Output the (X, Y) coordinate of the center of the cell containing the given text.  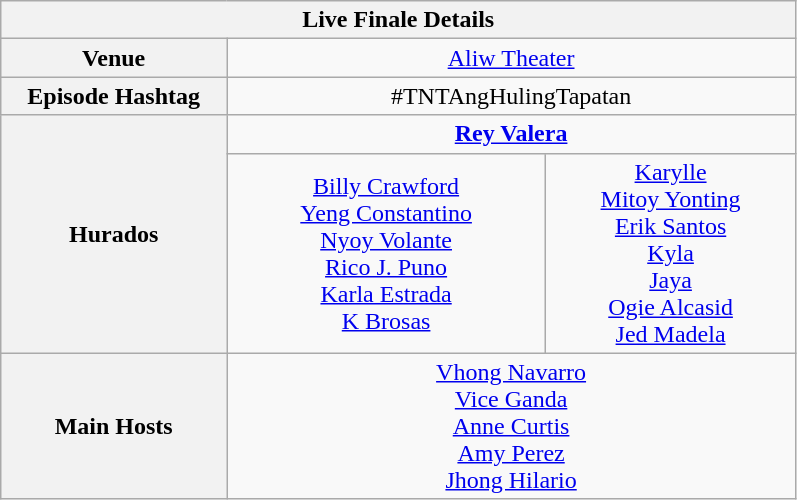
Live Finale Details (398, 20)
KarylleMitoy YontingErik SantosKylaJayaOgie AlcasidJed Madela (671, 253)
Venue (114, 58)
Hurados (114, 234)
Vhong NavarroVice GandaAnne CurtisAmy PerezJhong Hilario (512, 426)
Billy CrawfordYeng ConstantinoNyoy VolanteRico J. PunoKarla EstradaK Brosas (386, 253)
Main Hosts (114, 426)
Aliw Theater (512, 58)
#TNTAngHulingTapatan (512, 96)
Rey Valera (512, 134)
Episode Hashtag (114, 96)
